Locate the cell with the specified text and output its [X, Y] center coordinate. 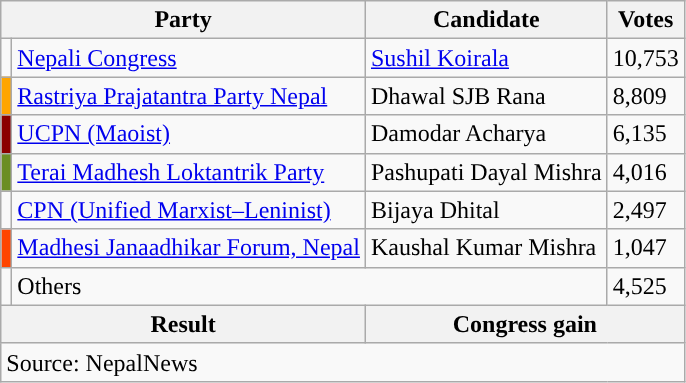
4,016 [646, 172]
UCPN (Maoist) [189, 134]
CPN (Unified Marxist–Leninist) [189, 210]
Source: NepalNews [342, 362]
10,753 [646, 58]
Candidate [486, 20]
Sushil Koirala [486, 58]
Kaushal Kumar Mishra [486, 248]
Damodar Acharya [486, 134]
8,809 [646, 96]
Others [310, 286]
Dhawal SJB Rana [486, 96]
Pashupati Dayal Mishra [486, 172]
Rastriya Prajatantra Party Nepal [189, 96]
4,525 [646, 286]
Nepali Congress [189, 58]
6,135 [646, 134]
1,047 [646, 248]
Terai Madhesh Loktantrik Party [189, 172]
2,497 [646, 210]
Result [184, 324]
Madhesi Janaadhikar Forum, Nepal [189, 248]
Party [184, 20]
Congress gain [524, 324]
Votes [646, 20]
Bijaya Dhital [486, 210]
